Locate the cell with the specified text and output its [x, y] center coordinate. 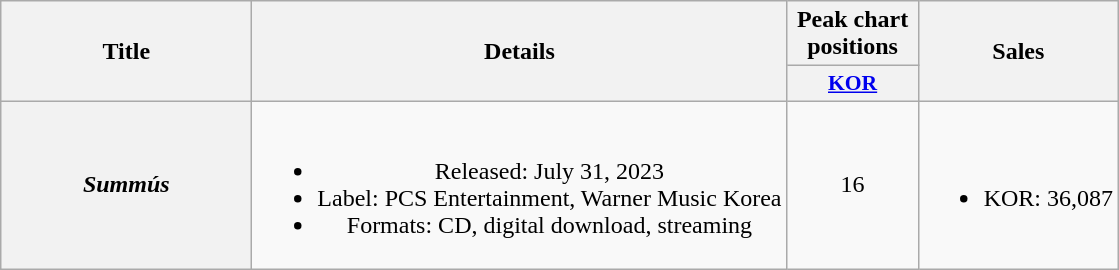
16 [852, 184]
Title [126, 52]
Sales [1018, 52]
Summús [126, 184]
Peak chart positions [852, 34]
KOR: 36,087 [1018, 184]
Details [520, 52]
KOR [852, 84]
Released: July 31, 2023Label: PCS Entertainment, Warner Music KoreaFormats: CD, digital download, streaming [520, 184]
